Find where the given text appears and provide that cell's center as (x, y) coordinate. 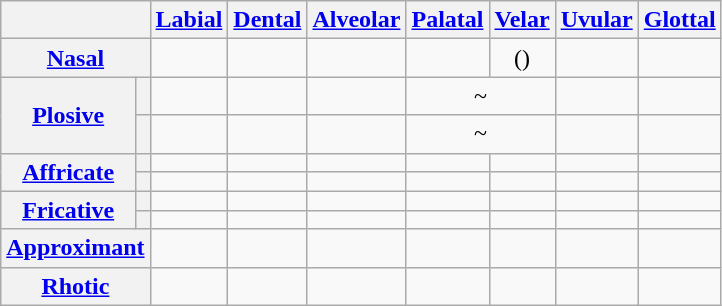
Uvular (596, 20)
Velar (522, 20)
Glottal (680, 20)
Approximant (76, 248)
Palatal (448, 20)
Plosive (68, 115)
() (522, 58)
Alveolar (356, 20)
Labial (189, 20)
Rhotic (76, 286)
Affricate (68, 172)
Nasal (76, 58)
Fricative (68, 210)
Dental (268, 20)
